Return the [x, y] coordinate for the center point of the cell that contains the specified text.  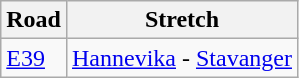
Stretch [182, 20]
Road [34, 20]
Hannevika - Stavanger [182, 58]
E39 [34, 58]
